Pinpoint the cell where the given text exists, returning its [X, Y] midpoint coordinate. 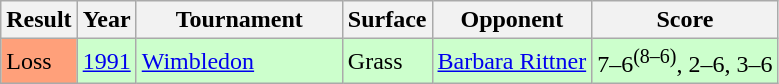
Result [39, 20]
Loss [39, 62]
Barbara Rittner [512, 62]
Tournament [239, 20]
Score [685, 20]
1991 [106, 62]
Wimbledon [239, 62]
Opponent [512, 20]
Year [106, 20]
7–6(8–6), 2–6, 3–6 [685, 62]
Grass [387, 62]
Surface [387, 20]
